Identify which cell holds the provided text, then report its (X, Y) central coordinate. 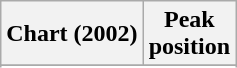
Chart (2002) (72, 34)
Peakposition (189, 34)
